Pinpoint the cell where the given text exists, returning its (X, Y) midpoint coordinate. 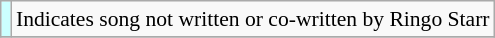
Indicates song not written or co-written by Ringo Starr (253, 19)
